Output the [X, Y] coordinate of the center of the cell containing the given text.  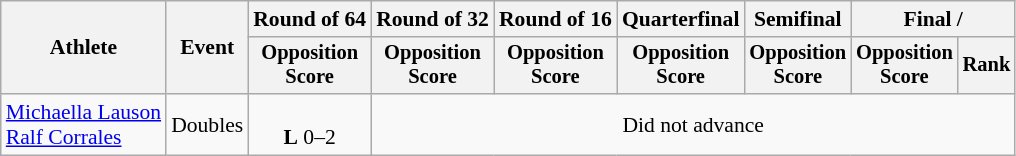
Round of 16 [556, 19]
Round of 32 [432, 19]
Doubles [207, 124]
Round of 64 [310, 19]
Rank [987, 66]
Event [207, 48]
L 0–2 [310, 124]
Did not advance [693, 124]
Quarterfinal [681, 19]
Michaella Lauson Ralf Corrales [84, 124]
Semifinal [798, 19]
Athlete [84, 48]
Final / [933, 19]
